Identify which cell holds the provided text, then report its (x, y) central coordinate. 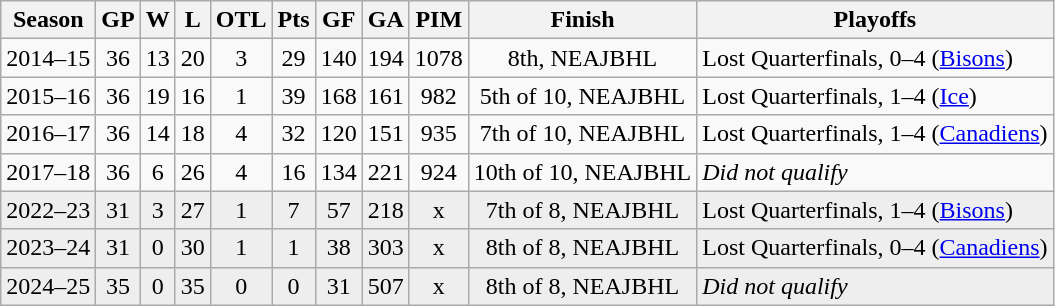
5th of 10, NEAJBHL (582, 96)
982 (438, 96)
507 (386, 286)
Lost Quarterfinals, 0–4 (Bisons) (875, 58)
32 (294, 134)
Finish (582, 20)
PIM (438, 20)
18 (192, 134)
161 (386, 96)
8th, NEAJBHL (582, 58)
27 (192, 210)
10th of 10, NEAJBHL (582, 172)
2022–23 (48, 210)
2023–24 (48, 248)
194 (386, 58)
26 (192, 172)
7th of 8, NEAJBHL (582, 210)
1078 (438, 58)
2014–15 (48, 58)
7th of 10, NEAJBHL (582, 134)
151 (386, 134)
218 (386, 210)
935 (438, 134)
Season (48, 20)
L (192, 20)
6 (158, 172)
Lost Quarterfinals, 1–4 (Bisons) (875, 210)
303 (386, 248)
140 (338, 58)
134 (338, 172)
GF (338, 20)
Playoffs (875, 20)
2016–17 (48, 134)
39 (294, 96)
29 (294, 58)
7 (294, 210)
13 (158, 58)
2017–18 (48, 172)
2024–25 (48, 286)
120 (338, 134)
168 (338, 96)
GP (118, 20)
2015–16 (48, 96)
924 (438, 172)
30 (192, 248)
GA (386, 20)
221 (386, 172)
19 (158, 96)
Lost Quarterfinals, 1–4 (Ice) (875, 96)
57 (338, 210)
Lost Quarterfinals, 0–4 (Canadiens) (875, 248)
Lost Quarterfinals, 1–4 (Canadiens) (875, 134)
Pts (294, 20)
OTL (241, 20)
14 (158, 134)
38 (338, 248)
W (158, 20)
20 (192, 58)
